Scan for the cell matching the given text and deliver its [x, y] coordinate at center. 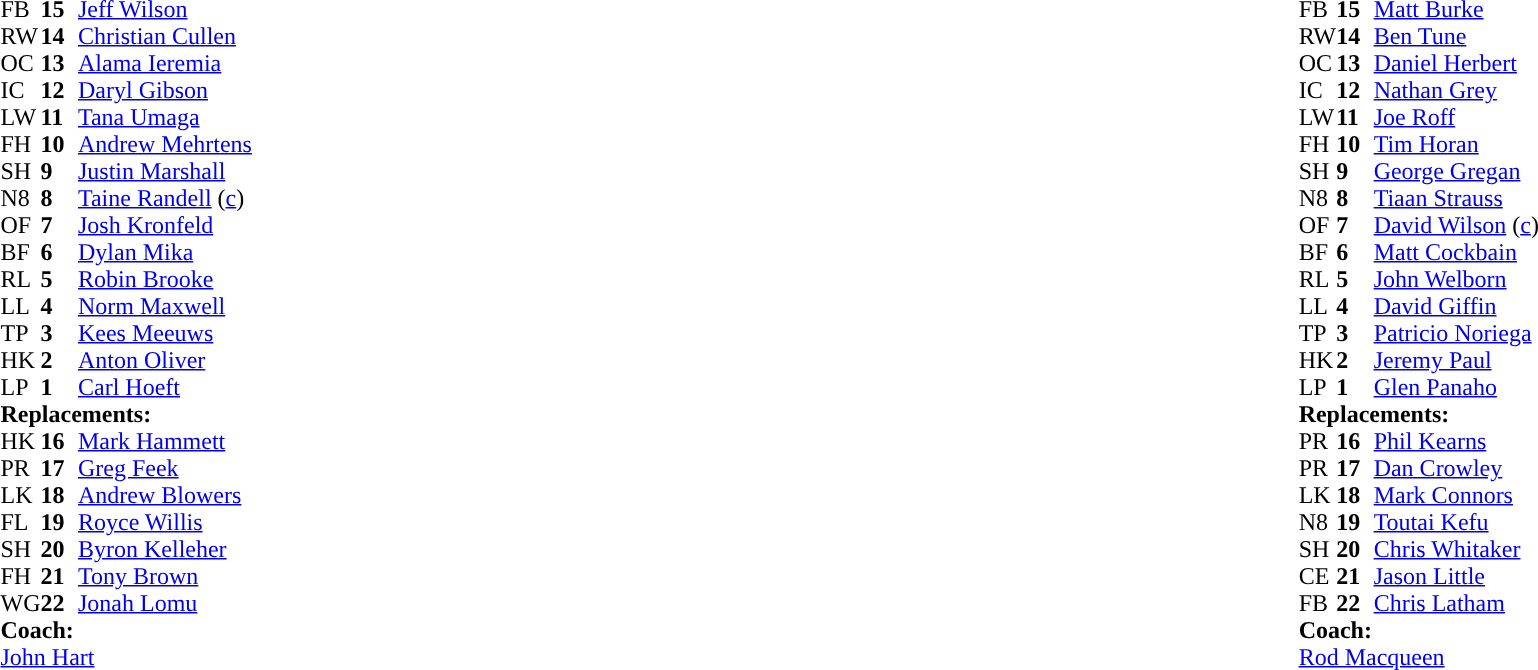
Andrew Blowers [165, 496]
Replacements: [126, 414]
Anton Oliver [165, 360]
Byron Kelleher [165, 550]
Josh Kronfeld [165, 226]
Tony Brown [165, 576]
Alama Ieremia [165, 64]
Daryl Gibson [165, 90]
Carl Hoeft [165, 388]
Dylan Mika [165, 252]
Royce Willis [165, 522]
Justin Marshall [165, 172]
Jonah Lomu [165, 604]
Andrew Mehrtens [165, 144]
Coach: [126, 630]
FL [20, 522]
WG [20, 604]
Tana Umaga [165, 118]
Mark Hammett [165, 442]
Robin Brooke [165, 280]
Greg Feek [165, 468]
FB [1318, 604]
Norm Maxwell [165, 306]
CE [1318, 576]
Kees Meeuws [165, 334]
Taine Randell (c) [165, 198]
Christian Cullen [165, 36]
